Return the [X, Y] coordinate for the center point of the cell that contains the specified text.  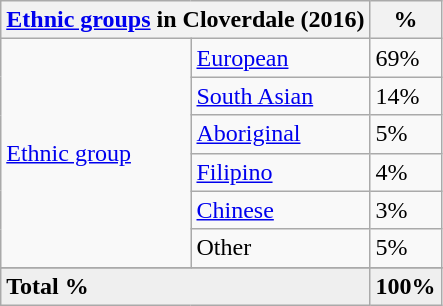
Filipino [280, 172]
Ethnic groups in Cloverdale (2016) [186, 20]
South Asian [280, 96]
Total % [186, 286]
14% [406, 96]
Chinese [280, 210]
European [280, 58]
69% [406, 58]
100% [406, 286]
4% [406, 172]
Aboriginal [280, 134]
Other [280, 248]
% [406, 20]
Ethnic group [96, 153]
3% [406, 210]
